Locate the cell with the specified text and output its (X, Y) center coordinate. 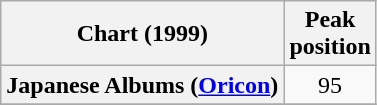
95 (330, 85)
Japanese Albums (Oricon) (142, 85)
Chart (1999) (142, 34)
Peakposition (330, 34)
